Provide the [X, Y] coordinate of the cell's center where the given text is located.  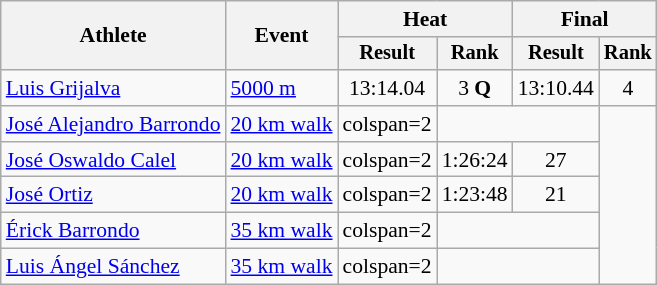
Heat [426, 19]
José Alejandro Barrondo [114, 124]
Event [281, 36]
Érick Barrondo [114, 231]
Final [585, 19]
Luis Ángel Sánchez [114, 267]
José Oswaldo Calel [114, 160]
5000 m [281, 88]
13:10.44 [556, 88]
13:14.04 [388, 88]
21 [556, 195]
Athlete [114, 36]
3 Q [475, 88]
1:26:24 [475, 160]
27 [556, 160]
4 [628, 88]
Luis Grijalva [114, 88]
1:23:48 [475, 195]
José Ortiz [114, 195]
